Identify which cell holds the provided text, then report its [X, Y] central coordinate. 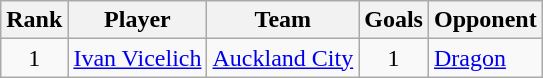
Rank [34, 20]
Dragon [485, 58]
Auckland City [283, 58]
Goals [394, 20]
Team [283, 20]
Ivan Vicelich [138, 58]
Opponent [485, 20]
Player [138, 20]
